Return the [X, Y] coordinate for the center point of the cell that contains the specified text.  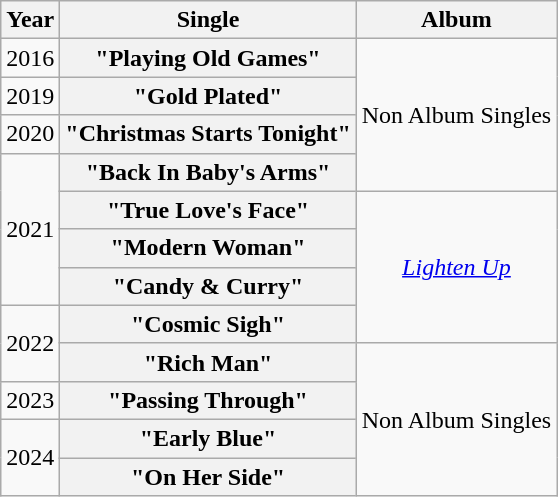
"Early Blue" [208, 438]
Year [30, 20]
"Passing Through" [208, 400]
"Christmas Starts Tonight" [208, 134]
"True Love's Face" [208, 210]
2019 [30, 96]
2023 [30, 400]
Album [456, 20]
"Candy & Curry" [208, 286]
"Rich Man" [208, 362]
2021 [30, 229]
2020 [30, 134]
Lighten Up [456, 267]
"On Her Side" [208, 477]
"Cosmic Sigh" [208, 324]
"Back In Baby's Arms" [208, 172]
"Playing Old Games" [208, 58]
2024 [30, 457]
2022 [30, 343]
Single [208, 20]
"Gold Plated" [208, 96]
"Modern Woman" [208, 248]
2016 [30, 58]
